Scan for the cell matching the given text and deliver its [x, y] coordinate at center. 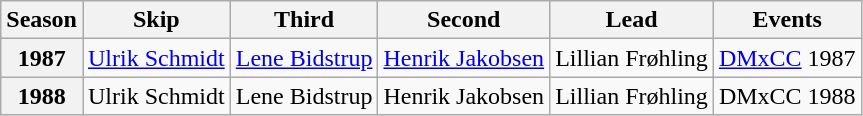
Third [304, 20]
Skip [156, 20]
Season [42, 20]
1988 [42, 96]
Lead [632, 20]
1987 [42, 58]
DMxCC 1988 [787, 96]
DMxCC 1987 [787, 58]
Events [787, 20]
Second [464, 20]
